Scan for the cell matching the given text and deliver its (x, y) coordinate at center. 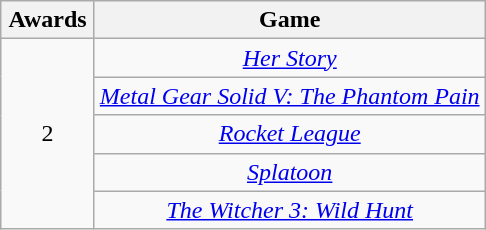
Rocket League (290, 134)
2 (48, 134)
Awards (48, 20)
Splatoon (290, 172)
Her Story (290, 58)
The Witcher 3: Wild Hunt (290, 210)
Game (290, 20)
Metal Gear Solid V: The Phantom Pain (290, 96)
